Scan for the cell matching the given text and deliver its (X, Y) coordinate at center. 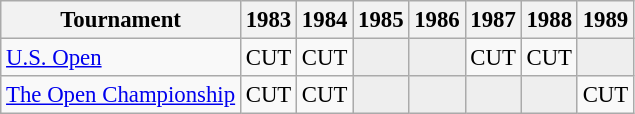
The Open Championship (121, 95)
Tournament (121, 20)
1987 (493, 20)
1986 (437, 20)
U.S. Open (121, 58)
1983 (268, 20)
1985 (381, 20)
1988 (549, 20)
1989 (605, 20)
1984 (325, 20)
